Capture the cell that displays the provided text and extract its (x, y) central coordinate. 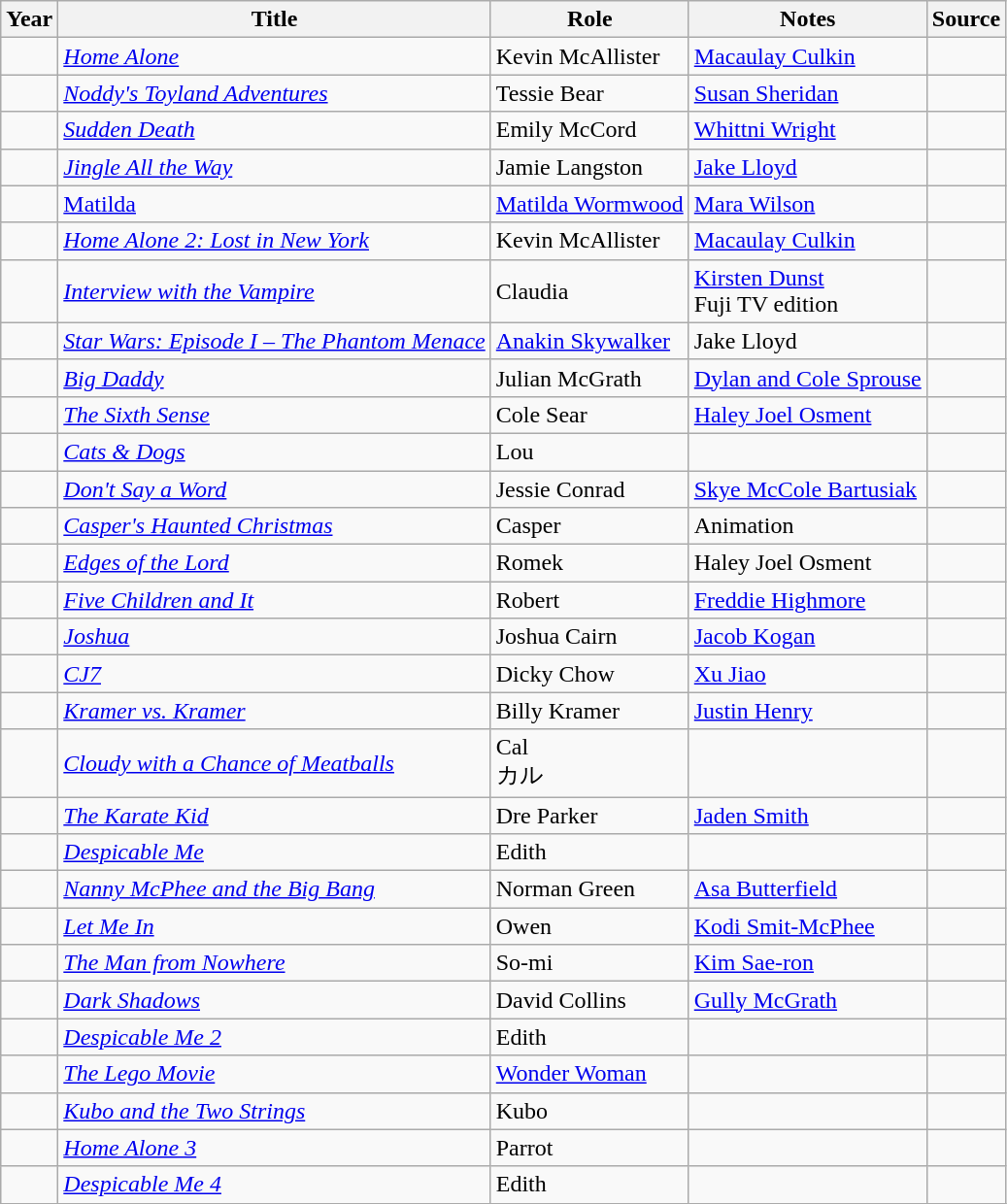
Skye McCole Bartusiak (808, 488)
Matilda (274, 204)
Cole Sear (589, 415)
Julian McGrath (589, 378)
Dylan and Cole Sprouse (808, 378)
Wonder Woman (589, 1074)
Noddy's Toyland Adventures (274, 93)
Gully McGrath (808, 1000)
Animation (808, 526)
Big Daddy (274, 378)
Parrot (589, 1148)
Kubo and the Two Strings (274, 1111)
So-mi (589, 963)
Interview with the Vampire (274, 291)
Despicable Me 2 (274, 1037)
Despicable Me 4 (274, 1185)
Cats & Dogs (274, 451)
Claudia (589, 291)
Let Me In (274, 926)
Matilda Wormwood (589, 204)
Kramer vs. Kramer (274, 711)
Dicky Chow (589, 674)
The Lego Movie (274, 1074)
Owen (589, 926)
Jaden Smith (808, 815)
Romek (589, 563)
Mara Wilson (808, 204)
Asa Butterfield (808, 889)
Kodi Smit-McPhee (808, 926)
Jamie Langston (589, 167)
Joshua (274, 637)
Norman Green (589, 889)
Whittni Wright (808, 130)
Susan Sheridan (808, 93)
Emily McCord (589, 130)
Home Alone (274, 56)
Jessie Conrad (589, 488)
Xu Jiao (808, 674)
Cloudy with a Chance of Meatballs (274, 763)
Dark Shadows (274, 1000)
Star Wars: Episode I – The Phantom Menace (274, 341)
Source (965, 19)
Casper's Haunted Christmas (274, 526)
Jingle All the Way (274, 167)
Kirsten DunstFuji TV edition (808, 291)
The Sixth Sense (274, 415)
Jacob Kogan (808, 637)
Freddie Highmore (808, 600)
Justin Henry (808, 711)
Robert (589, 600)
Kubo (589, 1111)
Sudden Death (274, 130)
Home Alone 3 (274, 1148)
Dre Parker (589, 815)
Don't Say a Word (274, 488)
Joshua Cairn (589, 637)
Lou (589, 451)
Notes (808, 19)
Calカル (589, 763)
David Collins (589, 1000)
Year (29, 19)
Home Alone 2: Lost in New York (274, 241)
Role (589, 19)
Nanny McPhee and the Big Bang (274, 889)
Billy Kramer (589, 711)
Five Children and It (274, 600)
The Man from Nowhere (274, 963)
Edges of the Lord (274, 563)
CJ7 (274, 674)
Tessie Bear (589, 93)
Anakin Skywalker (589, 341)
Kim Sae-ron (808, 963)
Title (274, 19)
Despicable Me (274, 853)
Casper (589, 526)
The Karate Kid (274, 815)
